Find where the given text appears and provide that cell's center as [x, y] coordinate. 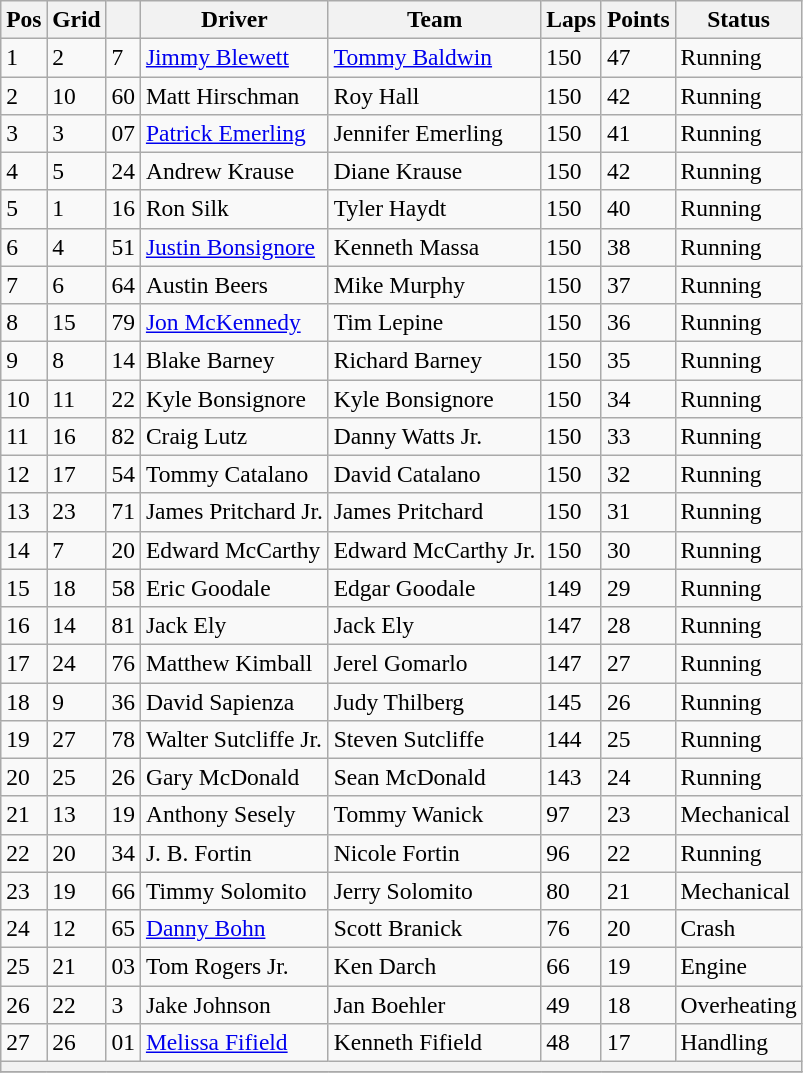
03 [123, 966]
Engine [738, 966]
51 [123, 247]
80 [572, 891]
96 [572, 853]
Grid [76, 19]
Ken Darch [434, 966]
60 [123, 95]
32 [638, 474]
James Pritchard [434, 512]
58 [123, 588]
Judy Thilberg [434, 701]
Edward McCarthy Jr. [434, 550]
Jennifer Emerling [434, 133]
81 [123, 625]
Scott Branick [434, 928]
Pos [24, 19]
Danny Bohn [234, 928]
Roy Hall [434, 95]
35 [638, 360]
Kenneth Massa [434, 247]
Nicole Fortin [434, 853]
Blake Barney [234, 360]
149 [572, 588]
37 [638, 285]
Crash [738, 928]
Gary McDonald [234, 777]
Jon McKennedy [234, 322]
J. B. Fortin [234, 853]
Kenneth Fifield [434, 1042]
David Sapienza [234, 701]
Team [434, 19]
Jerry Solomito [434, 891]
78 [123, 739]
30 [638, 550]
Overheating [738, 1004]
54 [123, 474]
143 [572, 777]
James Pritchard Jr. [234, 512]
Tommy Wanick [434, 815]
Jake Johnson [234, 1004]
47 [638, 57]
Jimmy Blewett [234, 57]
144 [572, 739]
Walter Sutcliffe Jr. [234, 739]
Justin Bonsignore [234, 247]
Diane Krause [434, 171]
01 [123, 1042]
64 [123, 285]
Sean McDonald [434, 777]
31 [638, 512]
Timmy Solomito [234, 891]
Jerel Gomarlo [434, 663]
82 [123, 436]
Points [638, 19]
33 [638, 436]
Laps [572, 19]
Matt Hirschman [234, 95]
David Catalano [434, 474]
79 [123, 322]
97 [572, 815]
49 [572, 1004]
Tommy Baldwin [434, 57]
40 [638, 209]
Mike Murphy [434, 285]
48 [572, 1042]
Edward McCarthy [234, 550]
Status [738, 19]
41 [638, 133]
145 [572, 701]
Tim Lepine [434, 322]
Andrew Krause [234, 171]
Steven Sutcliffe [434, 739]
Matthew Kimball [234, 663]
Melissa Fifield [234, 1042]
65 [123, 928]
Austin Beers [234, 285]
Driver [234, 19]
29 [638, 588]
Eric Goodale [234, 588]
71 [123, 512]
Danny Watts Jr. [434, 436]
Richard Barney [434, 360]
07 [123, 133]
28 [638, 625]
Tom Rogers Jr. [234, 966]
Edgar Goodale [434, 588]
Craig Lutz [234, 436]
Patrick Emerling [234, 133]
Ron Silk [234, 209]
Handling [738, 1042]
Anthony Sesely [234, 815]
Tyler Haydt [434, 209]
Jan Boehler [434, 1004]
38 [638, 247]
Tommy Catalano [234, 474]
